Scan for the cell matching the given text and deliver its (X, Y) coordinate at center. 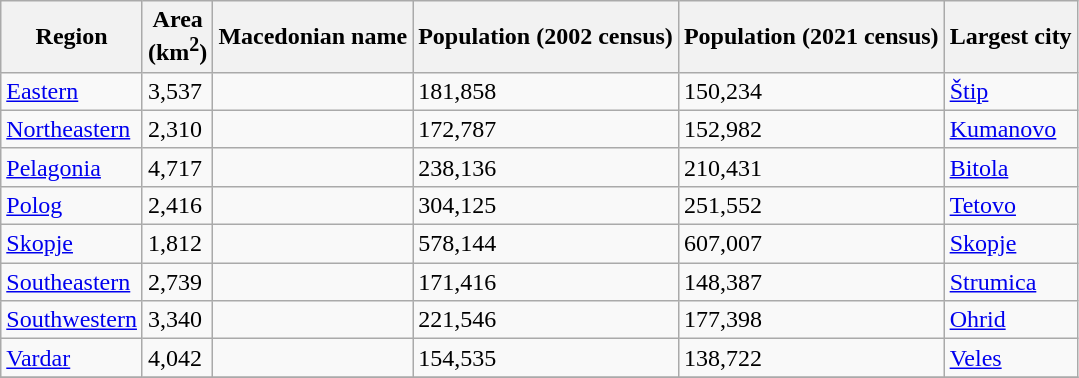
2,739 (177, 282)
238,136 (546, 167)
221,546 (546, 320)
148,387 (811, 282)
150,234 (811, 91)
177,398 (811, 320)
Area(km2) (177, 37)
4,717 (177, 167)
Macedonian name (313, 37)
Population (2002 census) (546, 37)
Kumanovo (1010, 129)
3,340 (177, 320)
Southwestern (72, 320)
Veles (1010, 358)
Eastern (72, 91)
Štip (1010, 91)
Ohrid (1010, 320)
2,416 (177, 205)
Region (72, 37)
Largest city (1010, 37)
251,552 (811, 205)
607,007 (811, 244)
Northeastern (72, 129)
Bitola (1010, 167)
304,125 (546, 205)
210,431 (811, 167)
171,416 (546, 282)
Southeastern (72, 282)
138,722 (811, 358)
578,144 (546, 244)
Strumica (1010, 282)
154,535 (546, 358)
Pelagonia (72, 167)
Vardar (72, 358)
181,858 (546, 91)
Population (2021 census) (811, 37)
Tetovo (1010, 205)
2,310 (177, 129)
1,812 (177, 244)
4,042 (177, 358)
172,787 (546, 129)
Polog (72, 205)
152,982 (811, 129)
3,537 (177, 91)
